Return (X, Y) of the center of cell containing provided text 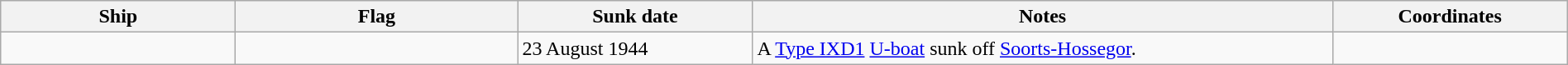
Flag (377, 17)
A Type IXD1 U-boat sunk off Soorts-Hossegor. (1042, 48)
Notes (1042, 17)
Coordinates (1450, 17)
Sunk date (635, 17)
23 August 1944 (635, 48)
Ship (118, 17)
